Extract the (x, y) coordinate from the center of the cell holding the provided text.  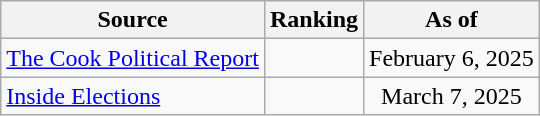
Ranking (314, 20)
The Cook Political Report (133, 58)
Source (133, 20)
March 7, 2025 (452, 96)
Inside Elections (133, 96)
February 6, 2025 (452, 58)
As of (452, 20)
